Return the [x, y] coordinate for the center point of the cell that contains the specified text.  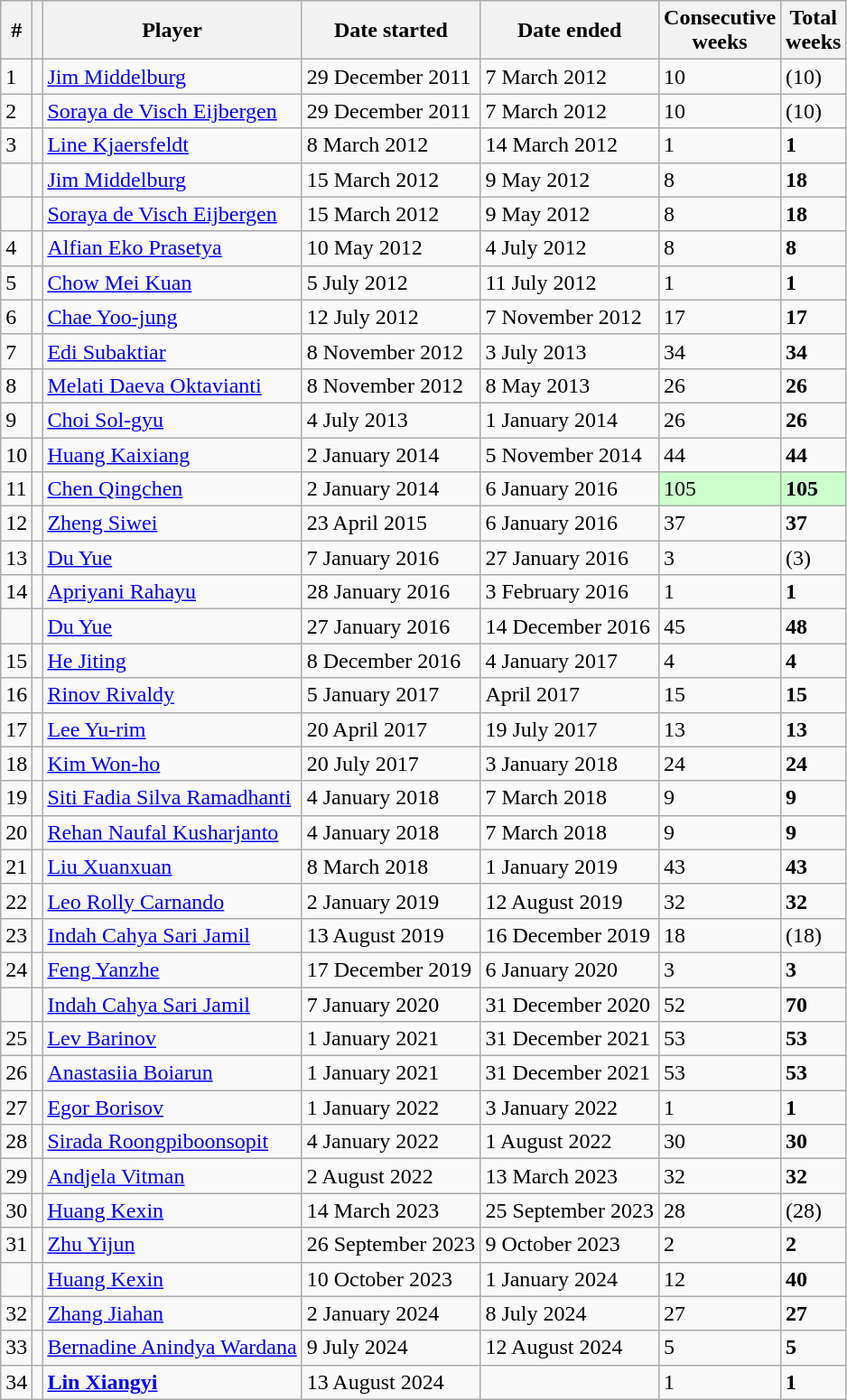
Andjela Vitman [172, 1176]
Edi Subaktiar [172, 351]
20 July 2017 [391, 764]
Apriyani Rahayu [172, 592]
6 January 2020 [570, 969]
3 January 2022 [570, 1108]
7 January 2016 [391, 558]
5 November 2014 [570, 454]
Alfian Eko Prasetya [172, 248]
Consecutiveweeks [721, 31]
Chow Mei Kuan [172, 283]
Lee Yu-rim [172, 729]
52 [721, 1005]
Liu Xuanxuan [172, 867]
16 December 2019 [570, 935]
2 January 2019 [391, 901]
(28) [814, 1210]
2 August 2022 [391, 1176]
Lev Barinov [172, 1039]
Chae Yoo-jung [172, 317]
# [16, 31]
Lin Xiangyi [172, 1382]
8 December 2016 [391, 661]
7 [16, 351]
8 March 2018 [391, 867]
14 December 2016 [570, 626]
Melati Daeva Oktavianti [172, 385]
Date ended [570, 31]
9 July 2024 [391, 1348]
8 May 2013 [570, 385]
1 January 2014 [570, 420]
He Jiting [172, 661]
8 March 2012 [391, 145]
14 March 2012 [570, 145]
Rehan Naufal Kusharjanto [172, 832]
1 January 2022 [391, 1108]
Bernadine Anindya Wardana [172, 1348]
13 August 2019 [391, 935]
19 July 2017 [570, 729]
Zheng Siwei [172, 524]
Feng Yanzhe [172, 969]
23 [16, 935]
Leo Rolly Carnando [172, 901]
Player [172, 31]
7 January 2020 [391, 1005]
3 January 2018 [570, 764]
11 [16, 489]
Zhang Jiahan [172, 1313]
13 August 2024 [391, 1382]
25 September 2023 [570, 1210]
Kim Won-ho [172, 764]
1 January 2024 [570, 1279]
12 August 2019 [570, 901]
21 [16, 867]
14 March 2023 [391, 1210]
April 2017 [570, 695]
9 October 2023 [570, 1245]
Totalweeks [814, 31]
7 November 2012 [570, 317]
45 [721, 626]
4 July 2012 [570, 248]
Rinov Rivaldy [172, 695]
1 January 2019 [570, 867]
12 August 2024 [570, 1348]
12 July 2012 [391, 317]
13 March 2023 [570, 1176]
4 January 2017 [570, 661]
4 July 2013 [391, 420]
Choi Sol-gyu [172, 420]
48 [814, 626]
19 [16, 798]
16 [16, 695]
Date started [391, 31]
10 May 2012 [391, 248]
3 February 2016 [570, 592]
17 December 2019 [391, 969]
1 August 2022 [570, 1142]
3 July 2013 [570, 351]
11 July 2012 [570, 283]
31 December 2020 [570, 1005]
Egor Borisov [172, 1108]
2 January 2024 [391, 1313]
Sirada Roongpiboonsopit [172, 1142]
20 [16, 832]
5 July 2012 [391, 283]
Line Kjaersfeldt [172, 145]
20 April 2017 [391, 729]
40 [814, 1279]
(18) [814, 935]
8 July 2024 [570, 1313]
5 January 2017 [391, 695]
70 [814, 1005]
Siti Fadia Silva Ramadhanti [172, 798]
Zhu Yijun [172, 1245]
31 [16, 1245]
26 September 2023 [391, 1245]
33 [16, 1348]
22 [16, 901]
Chen Qingchen [172, 489]
10 October 2023 [391, 1279]
(3) [814, 558]
25 [16, 1039]
Anastasiia Boiarun [172, 1073]
23 April 2015 [391, 524]
29 [16, 1176]
4 January 2022 [391, 1142]
14 [16, 592]
28 January 2016 [391, 592]
6 [16, 317]
Huang Kaixiang [172, 454]
